Extract the (x, y) coordinate from the center of the cell holding the provided text.  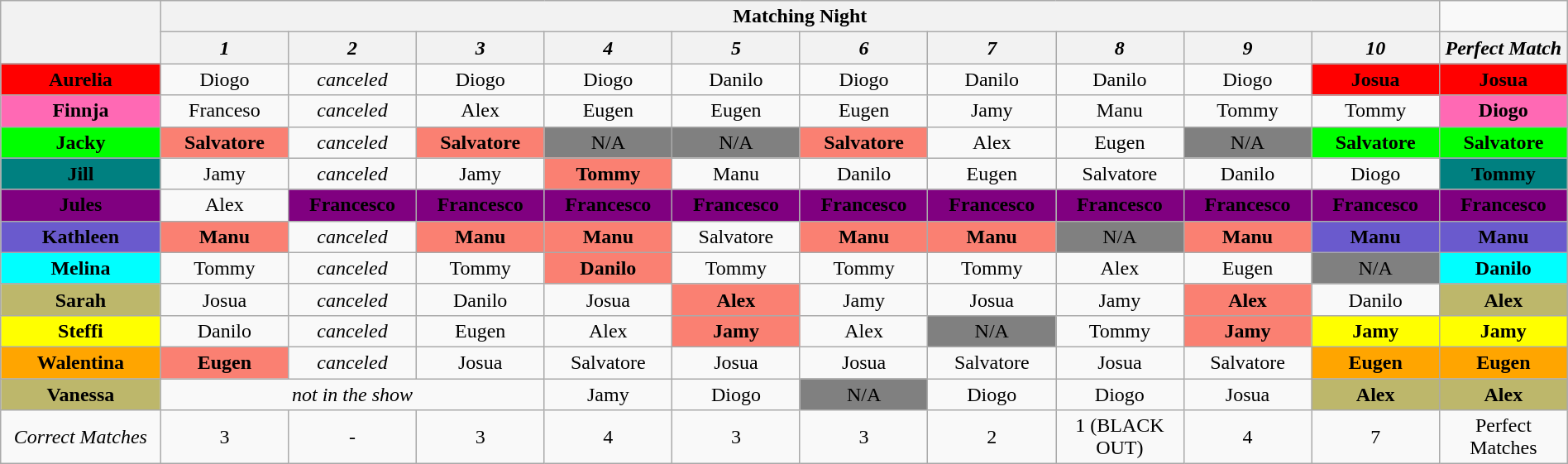
Matching Night (800, 17)
Kathleen (81, 237)
1 (225, 48)
9 (1247, 48)
Walentina (81, 362)
Jacky (81, 142)
Franceso (225, 111)
8 (1120, 48)
6 (863, 48)
1 (BLACK OUT) (1120, 437)
Melina (81, 268)
Vanessa (81, 395)
Sarah (81, 299)
Finnja (81, 111)
10 (1376, 48)
5 (736, 48)
not in the show (352, 395)
- (352, 437)
Perfect Matches (1503, 437)
Jill (81, 174)
Aurelia (81, 79)
Correct Matches (81, 437)
Jules (81, 205)
Steffi (81, 331)
Perfect Match (1503, 48)
